From the cell containing the given text, extract its center point as [x, y] coordinate. 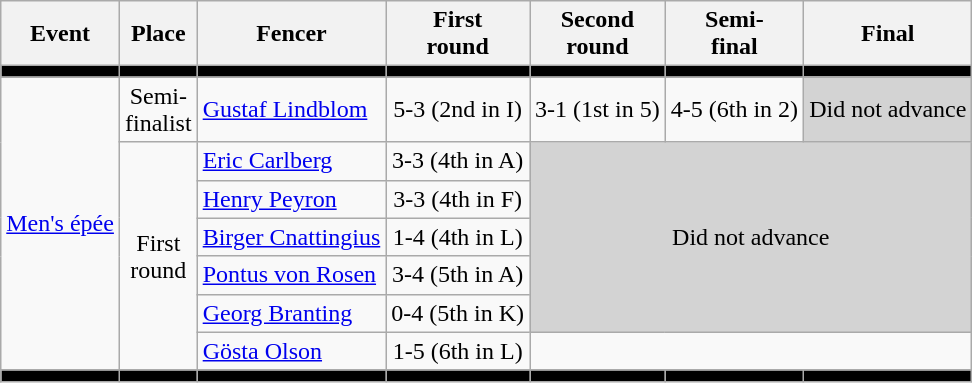
3-4 (5th in A) [458, 275]
Eric Carlberg [292, 161]
Gustaf Lindblom [292, 110]
1-5 (6th in L) [458, 351]
4-5 (6th in 2) [734, 110]
Semi-final [734, 34]
Second round [598, 34]
1-4 (4th in L) [458, 237]
3-3 (4th in F) [458, 199]
3-3 (4th in A) [458, 161]
Fencer [292, 34]
Event [60, 34]
Gösta Olson [292, 351]
Place [158, 34]
Final [888, 34]
3-1 (1st in 5) [598, 110]
Birger Cnattingius [292, 237]
Henry Peyron [292, 199]
Georg Branting [292, 313]
Pontus von Rosen [292, 275]
0-4 (5th in K) [458, 313]
Semi-finalist [158, 110]
5-3 (2nd in I) [458, 110]
Men's épée [60, 224]
